Search for the cell housing the specified text and yield its (x, y) center coordinate. 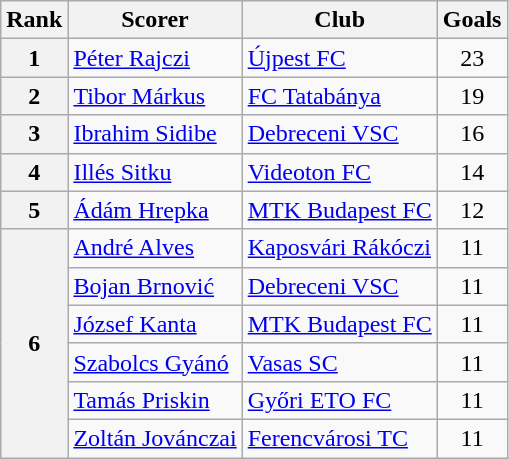
Illés Sitku (155, 172)
André Alves (155, 248)
József Kanta (155, 324)
Szabolcs Gyánó (155, 362)
16 (472, 134)
6 (34, 343)
Ibrahim Sidibe (155, 134)
Ádám Hrepka (155, 210)
3 (34, 134)
19 (472, 96)
Scorer (155, 20)
Péter Rajczi (155, 58)
Ferencvárosi TC (340, 438)
5 (34, 210)
1 (34, 58)
FC Tatabánya (340, 96)
Videoton FC (340, 172)
Bojan Brnović (155, 286)
4 (34, 172)
Rank (34, 20)
14 (472, 172)
Zoltán Jovánczai (155, 438)
Kaposvári Rákóczi (340, 248)
Goals (472, 20)
Vasas SC (340, 362)
Club (340, 20)
23 (472, 58)
2 (34, 96)
Tamás Priskin (155, 400)
12 (472, 210)
Újpest FC (340, 58)
Győri ETO FC (340, 400)
Tibor Márkus (155, 96)
